Provide the (X, Y) coordinate of the cell's center where the given text is located.  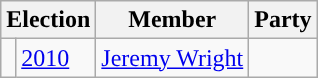
Election (48, 20)
Party (283, 20)
Member (172, 20)
Jeremy Wright (172, 58)
2010 (56, 58)
